Determine the (x, y) coordinate at the center of the cell enclosing the given text.  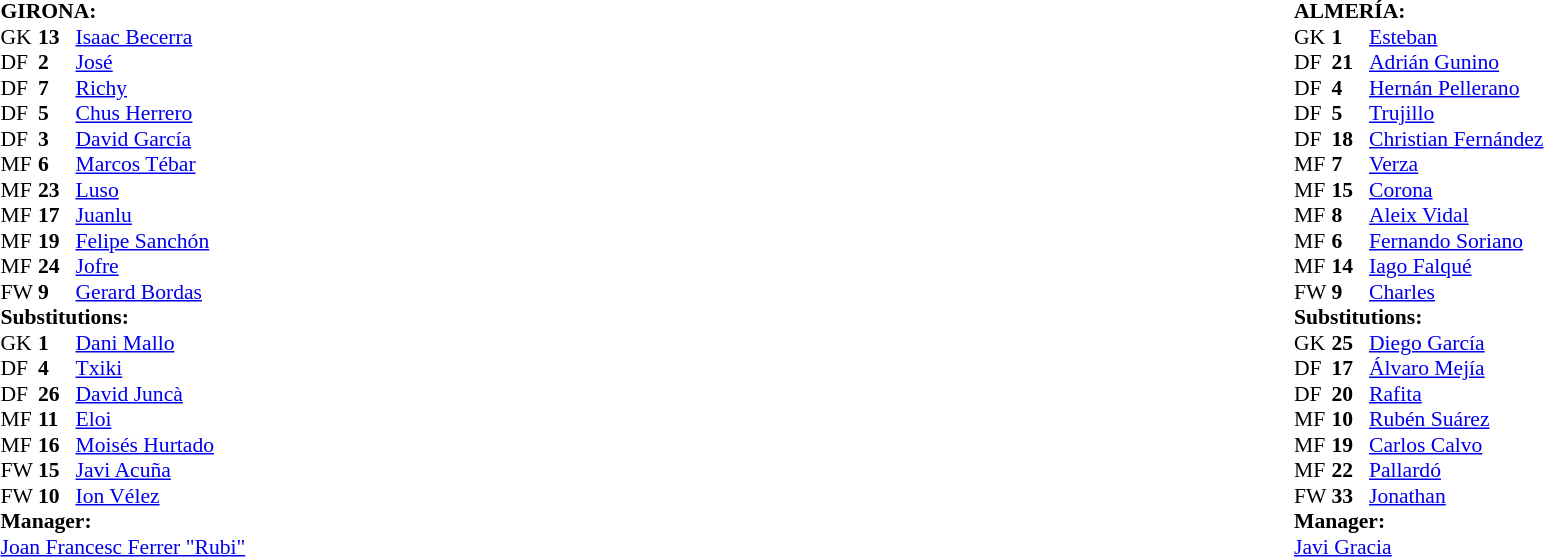
Pallardó (1456, 471)
Álvaro Mejía (1456, 369)
David García (161, 139)
Esteban (1456, 37)
José (161, 63)
11 (57, 419)
26 (57, 394)
Juanlu (161, 215)
Marcos Tébar (161, 165)
2 (57, 63)
Adrián Gunino (1456, 63)
21 (1351, 63)
13 (57, 37)
David Juncà (161, 394)
33 (1351, 496)
20 (1351, 394)
Fernando Soriano (1456, 241)
Christian Fernández (1456, 139)
Jonathan (1456, 496)
25 (1351, 343)
18 (1351, 139)
Luso (161, 190)
Eloi (161, 419)
Jofre (161, 267)
Dani Mallo (161, 343)
Charles (1456, 292)
Chus Herrero (161, 113)
Javi Acuña (161, 471)
Gerard Bordas (161, 292)
Diego García (1456, 343)
Hernán Pellerano (1456, 88)
Felipe Sanchón (161, 241)
Aleix Vidal (1456, 215)
Txiki (161, 369)
24 (57, 267)
23 (57, 190)
Trujillo (1456, 113)
3 (57, 139)
Carlos Calvo (1456, 445)
Iago Falqué (1456, 267)
Verza (1456, 165)
Moisés Hurtado (161, 445)
16 (57, 445)
Isaac Becerra (161, 37)
22 (1351, 471)
Richy (161, 88)
Corona (1456, 190)
Rafita (1456, 394)
Rubén Suárez (1456, 419)
14 (1351, 267)
8 (1351, 215)
Ion Vélez (161, 496)
